Detect which cell encompasses the target text, then output its [X, Y] center coordinate. 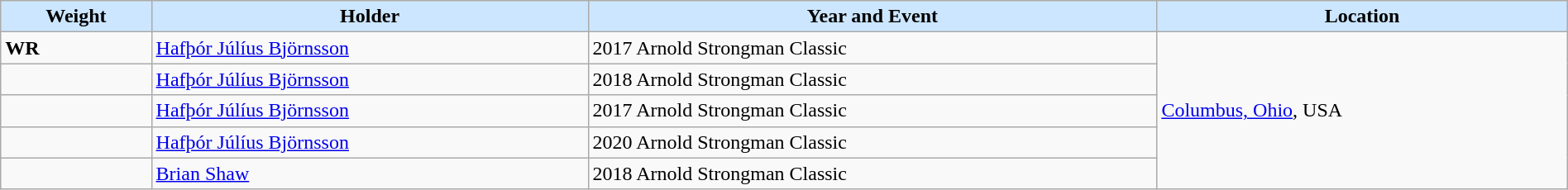
Weight [76, 17]
Brian Shaw [370, 173]
Year and Event [872, 17]
2020 Arnold Strongman Classic [872, 142]
Holder [370, 17]
Columbus, Ohio, USA [1362, 111]
WR [76, 48]
Location [1362, 17]
